Return the (X, Y) coordinate for the center point of the cell that contains the specified text.  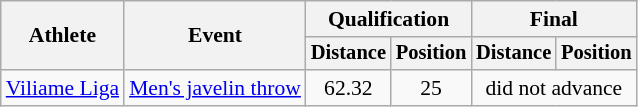
Athlete (62, 36)
25 (431, 88)
Event (215, 36)
62.32 (348, 88)
did not advance (554, 88)
Viliame Liga (62, 88)
Qualification (388, 19)
Men's javelin throw (215, 88)
Final (554, 19)
